Extract the [X, Y] coordinate from the center of the cell holding the provided text.  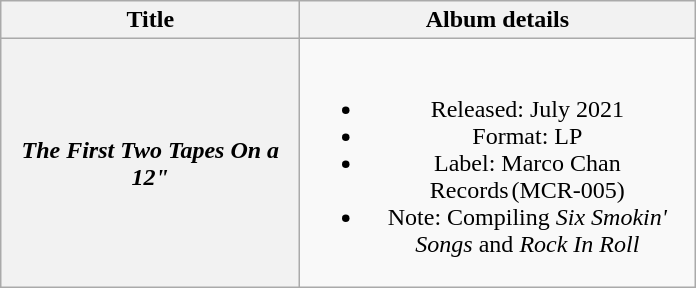
Title [150, 20]
Album details [498, 20]
The First Two Tapes On a 12" [150, 163]
Released: July 2021Format: LPLabel: Marco Chan Records (MCR-005)Note: Compiling Six Smokin' Songs and Rock In Roll [498, 163]
